Detect which cell encompasses the target text, then output its [X, Y] center coordinate. 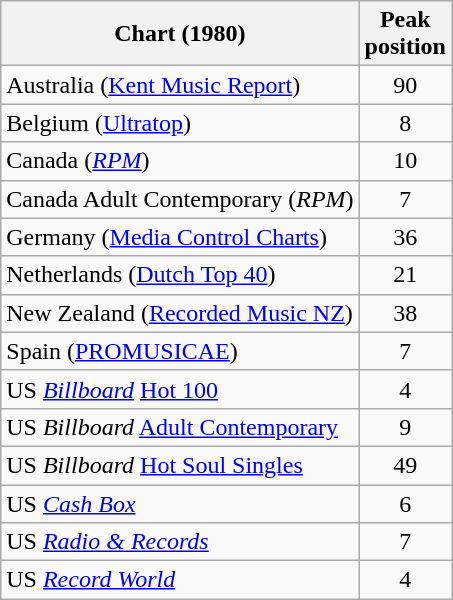
6 [405, 503]
21 [405, 275]
US Record World [180, 580]
US Radio & Records [180, 542]
New Zealand (Recorded Music NZ) [180, 313]
US Cash Box [180, 503]
US Billboard Hot Soul Singles [180, 465]
49 [405, 465]
9 [405, 427]
8 [405, 123]
Canada (RPM) [180, 161]
90 [405, 85]
Belgium (Ultratop) [180, 123]
Chart (1980) [180, 34]
Australia (Kent Music Report) [180, 85]
US Billboard Hot 100 [180, 389]
US Billboard Adult Contemporary [180, 427]
36 [405, 237]
10 [405, 161]
Canada Adult Contemporary (RPM) [180, 199]
Spain (PROMUSICAE) [180, 351]
Germany (Media Control Charts) [180, 237]
Peakposition [405, 34]
38 [405, 313]
Netherlands (Dutch Top 40) [180, 275]
